Scan for the cell matching the given text and deliver its [x, y] coordinate at center. 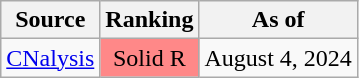
Source [50, 20]
Solid R [150, 58]
Ranking [150, 20]
August 4, 2024 [278, 58]
As of [278, 20]
CNalysis [50, 58]
